Pinpoint the cell where the given text exists, returning its (X, Y) midpoint coordinate. 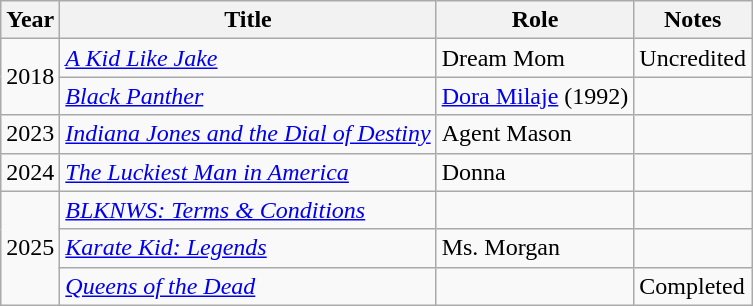
Title (248, 20)
The Luckiest Man in America (248, 172)
2024 (30, 172)
Indiana Jones and the Dial of Destiny (248, 134)
2018 (30, 77)
Black Panther (248, 96)
Role (535, 20)
Completed (693, 286)
BLKNWS: Terms & Conditions (248, 210)
Dora Milaje (1992) (535, 96)
Uncredited (693, 58)
A Kid Like Jake (248, 58)
Dream Mom (535, 58)
Donna (535, 172)
Queens of the Dead (248, 286)
2023 (30, 134)
Agent Mason (535, 134)
Year (30, 20)
Karate Kid: Legends (248, 248)
Ms. Morgan (535, 248)
Notes (693, 20)
2025 (30, 248)
